Locate the cell with the specified text and output its (x, y) center coordinate. 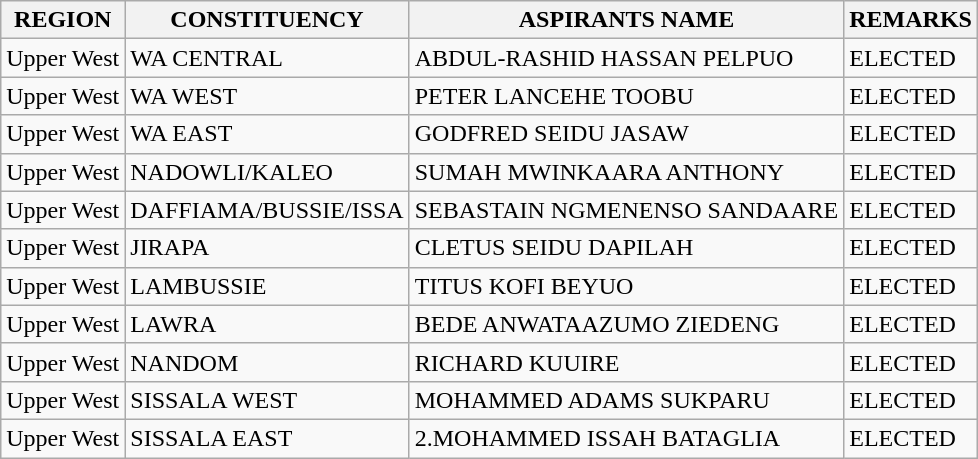
BEDE ANWATAAZUMO ZIEDENG (626, 324)
2.MOHAMMED ISSAH BATAGLIA (626, 438)
RICHARD KUUIRE (626, 362)
LAMBUSSIE (267, 286)
REGION (63, 20)
ASPIRANTS NAME (626, 20)
CLETUS SEIDU DAPILAH (626, 248)
WA EAST (267, 134)
CONSTITUENCY (267, 20)
NADOWLI/KALEO (267, 172)
TITUS KOFI BEYUO (626, 286)
ABDUL-RASHID HASSAN PELPUO (626, 58)
SISSALA EAST (267, 438)
PETER LANCEHE TOOBU (626, 96)
NANDOM (267, 362)
WA WEST (267, 96)
LAWRA (267, 324)
SEBASTAIN NGMENENSO SANDAARE (626, 210)
SUMAH MWINKAARA ANTHONY (626, 172)
JIRAPA (267, 248)
MOHAMMED ADAMS SUKPARU (626, 400)
GODFRED SEIDU JASAW (626, 134)
WA CENTRAL (267, 58)
DAFFIAMA/BUSSIE/ISSA (267, 210)
REMARKS (911, 20)
SISSALA WEST (267, 400)
